Determine the [x, y] coordinate at the center of the cell enclosing the given text.  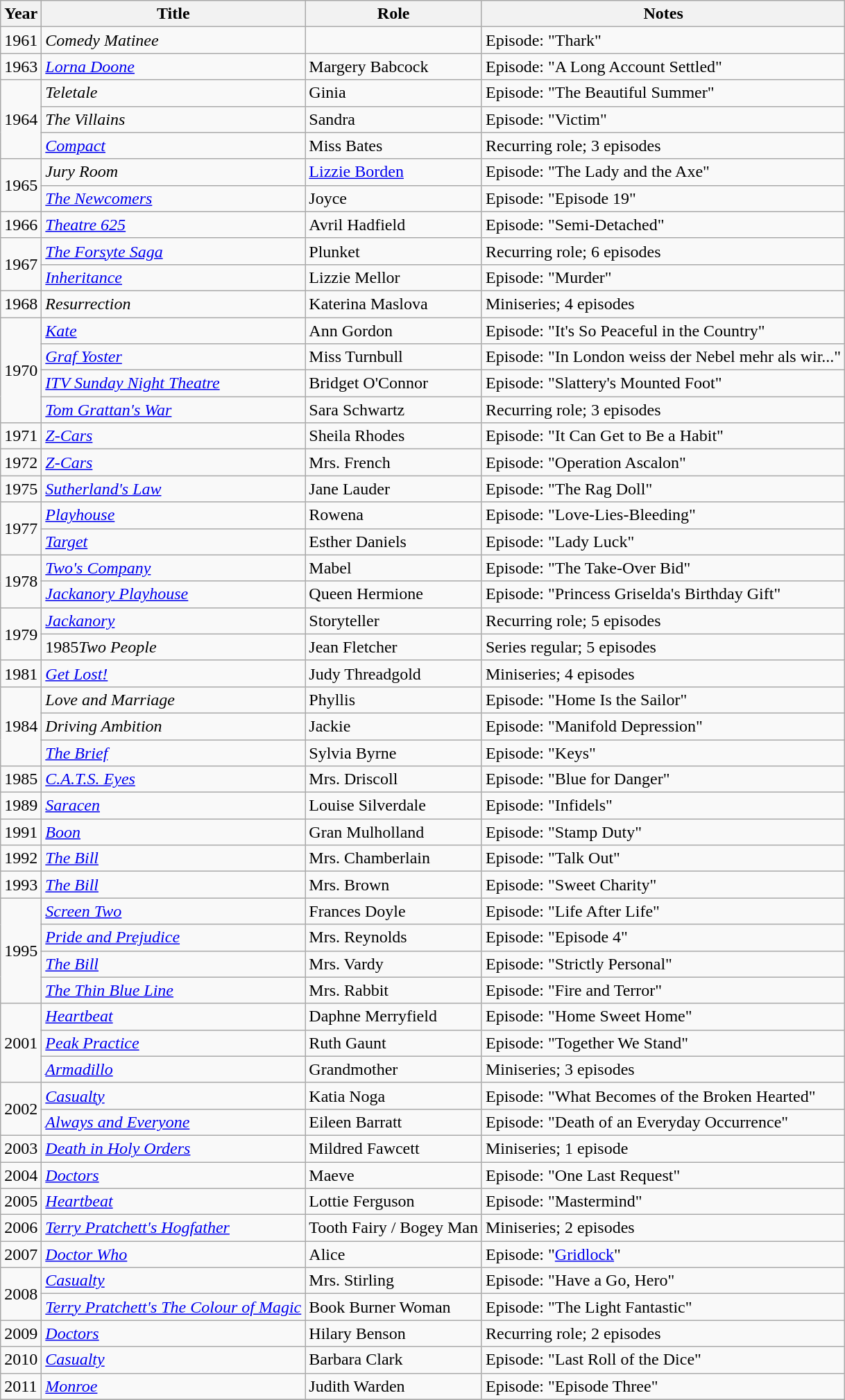
1975 [21, 489]
The Brief [173, 752]
Episode: "Mastermind" [663, 1202]
Katia Noga [394, 1096]
Episode: "Last Roll of the Dice" [663, 1360]
Love and Marriage [173, 700]
Series regular; 5 episodes [663, 647]
2011 [21, 1386]
1963 [21, 67]
Ruth Gaunt [394, 1043]
Episode: "Infidels" [663, 806]
Barbara Clark [394, 1360]
The Forsyte Saga [173, 251]
Theatre 625 [173, 225]
Title [173, 14]
Lorna Doone [173, 67]
Episode: "Sweet Charity" [663, 885]
Avril Hadfield [394, 225]
The Newcomers [173, 198]
Maeve [394, 1175]
Miniseries; 2 episodes [663, 1228]
Resurrection [173, 304]
1968 [21, 304]
Always and Everyone [173, 1122]
Graf Yoster [173, 357]
1981 [21, 673]
Episode: "Episode 19" [663, 198]
Episode: "Keys" [663, 752]
Phyllis [394, 700]
1970 [21, 370]
Jury Room [173, 172]
Bridget O'Connor [394, 383]
Judy Threadgold [394, 673]
Mabel [394, 568]
Mrs. Chamberlain [394, 858]
1972 [21, 463]
Mrs. Stirling [394, 1281]
Episode: "Murder" [663, 277]
Jackie [394, 726]
Recurring role; 5 episodes [663, 621]
1992 [21, 858]
Mrs. Brown [394, 885]
2005 [21, 1202]
Episode: "Victim" [663, 119]
1991 [21, 832]
Kate [173, 331]
Episode: "The Lady and the Axe" [663, 172]
Gran Mulholland [394, 832]
Teletale [173, 93]
1993 [21, 885]
Compact [173, 146]
Episode: "Semi-Detached" [663, 225]
Comedy Matinee [173, 40]
1989 [21, 806]
Boon [173, 832]
Episode: "Home Is the Sailor" [663, 700]
Role [394, 14]
Target [173, 542]
2002 [21, 1109]
Episode: "It's So Peaceful in the Country" [663, 331]
Episode: "Princess Griselda's Birthday Gift" [663, 594]
2004 [21, 1175]
Episode: "In London weiss der Nebel mehr als wir..." [663, 357]
The Villains [173, 119]
Mrs. Rabbit [394, 990]
Ginia [394, 93]
Ann Gordon [394, 331]
1984 [21, 726]
2007 [21, 1254]
Sylvia Byrne [394, 752]
1971 [21, 436]
Screen Two [173, 911]
Lottie Ferguson [394, 1202]
Plunket [394, 251]
The Thin Blue Line [173, 990]
Queen Hermione [394, 594]
1995 [21, 951]
Pride and Prejudice [173, 937]
2009 [21, 1333]
Episode: "Death of an Everyday Occurrence" [663, 1122]
Episode: "The Take-Over Bid" [663, 568]
Episode: "Together We Stand" [663, 1043]
Two's Company [173, 568]
Inheritance [173, 277]
Notes [663, 14]
Year [21, 14]
Lizzie Mellor [394, 277]
Episode: "It Can Get to Be a Habit" [663, 436]
Sandra [394, 119]
Armadillo [173, 1069]
Book Burner Woman [394, 1307]
Frances Doyle [394, 911]
Episode: "Strictly Personal" [663, 964]
Storyteller [394, 621]
1961 [21, 40]
Miniseries; 1 episode [663, 1148]
1985 [21, 779]
1978 [21, 581]
2006 [21, 1228]
Mrs. Driscoll [394, 779]
Miss Turnbull [394, 357]
Rowena [394, 515]
Episode: "Thark" [663, 40]
Katerina Maslova [394, 304]
Episode: "Slattery's Mounted Foot" [663, 383]
1965 [21, 185]
Alice [394, 1254]
Sutherland's Law [173, 489]
Playhouse [173, 515]
2001 [21, 1043]
Episode: "Lady Luck" [663, 542]
Episode: "Home Sweet Home" [663, 1017]
Hilary Benson [394, 1333]
Tom Grattan's War [173, 410]
Episode: "Fire and Terror" [663, 990]
Jean Fletcher [394, 647]
1966 [21, 225]
Terry Pratchett's The Colour of Magic [173, 1307]
Lizzie Borden [394, 172]
Episode: "Blue for Danger" [663, 779]
Mildred Fawcett [394, 1148]
ITV Sunday Night Theatre [173, 383]
Episode: "Life After Life" [663, 911]
Mrs. Vardy [394, 964]
Recurring role; 6 episodes [663, 251]
Saracen [173, 806]
2008 [21, 1294]
Tooth Fairy / Bogey Man [394, 1228]
2003 [21, 1148]
Recurring role; 2 episodes [663, 1333]
Mrs. French [394, 463]
1967 [21, 264]
Jackanory Playhouse [173, 594]
Episode: "Episode 4" [663, 937]
Episode: "Love-Lies-Bleeding" [663, 515]
Joyce [394, 198]
1985Two People [173, 647]
Peak Practice [173, 1043]
Miniseries; 3 episodes [663, 1069]
Episode: "What Becomes of the Broken Hearted" [663, 1096]
Episode: "Stamp Duty" [663, 832]
Miss Bates [394, 146]
Episode: "One Last Request" [663, 1175]
Esther Daniels [394, 542]
Louise Silverdale [394, 806]
Mrs. Reynolds [394, 937]
Episode: "Gridlock" [663, 1254]
Sheila Rhodes [394, 436]
Jane Lauder [394, 489]
Death in Holy Orders [173, 1148]
Judith Warden [394, 1386]
Terry Pratchett's Hogfather [173, 1228]
Episode: "Episode Three" [663, 1386]
Episode: "A Long Account Settled" [663, 67]
Margery Babcock [394, 67]
Jackanory [173, 621]
Eileen Barratt [394, 1122]
1977 [21, 528]
Episode: "Have a Go, Hero" [663, 1281]
2010 [21, 1360]
Sara Schwartz [394, 410]
Episode: "The Beautiful Summer" [663, 93]
1979 [21, 634]
Doctor Who [173, 1254]
Episode: "Talk Out" [663, 858]
Episode: "Operation Ascalon" [663, 463]
1964 [21, 119]
Episode: "The Light Fantastic" [663, 1307]
Grandmother [394, 1069]
Episode: "Manifold Depression" [663, 726]
Get Lost! [173, 673]
Daphne Merryfield [394, 1017]
Episode: "The Rag Doll" [663, 489]
Driving Ambition [173, 726]
C.A.T.S. Eyes [173, 779]
Monroe [173, 1386]
